Identify which cell holds the provided text, then report its [X, Y] central coordinate. 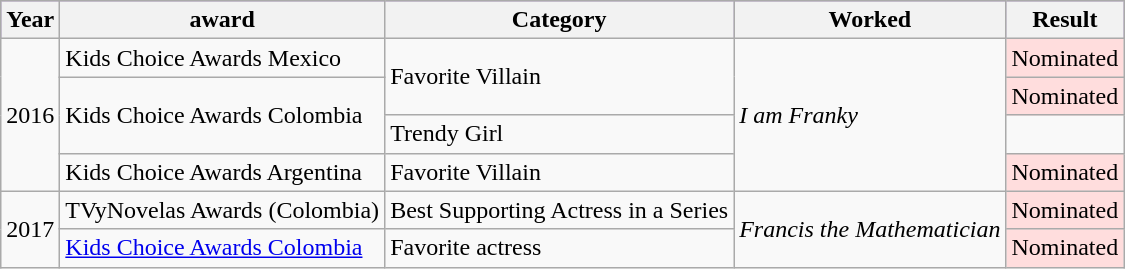
Category [560, 20]
2016 [30, 115]
Worked [870, 20]
Francis the Mathematician [870, 229]
I am Franky [870, 115]
TVyNovelas Awards (Colombia) [222, 210]
Kids Choice Awards Argentina [222, 172]
award [222, 20]
2017 [30, 229]
Trendy Girl [560, 134]
Best Supporting Actress in a Series [560, 210]
Favorite actress [560, 248]
Kids Choice Awards Mexico [222, 58]
Result [1065, 20]
Year [30, 20]
